Pinpoint the cell where the given text exists, returning its (x, y) midpoint coordinate. 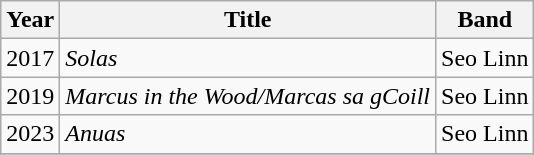
Anuas (248, 134)
Band (485, 20)
2017 (30, 58)
Marcus in the Wood/Marcas sa gCoill (248, 96)
Year (30, 20)
2023 (30, 134)
2019 (30, 96)
Title (248, 20)
Solas (248, 58)
